Locate the cell with the specified text and output its (x, y) center coordinate. 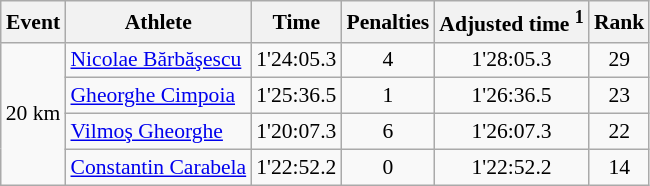
14 (620, 167)
23 (620, 96)
Time (296, 22)
1'24:05.3 (296, 60)
Athlete (158, 22)
20 km (34, 113)
22 (620, 132)
Gheorghe Cimpoia (158, 96)
1'25:36.5 (296, 96)
Nicolae Bărbăşescu (158, 60)
0 (388, 167)
1'28:05.3 (512, 60)
1 (388, 96)
6 (388, 132)
Rank (620, 22)
4 (388, 60)
Adjusted time 1 (512, 22)
1'26:36.5 (512, 96)
Event (34, 22)
Constantin Carabela (158, 167)
Penalties (388, 22)
1'26:07.3 (512, 132)
1'20:07.3 (296, 132)
Vilmoş Gheorghe (158, 132)
29 (620, 60)
